Extract the (x, y) coordinate from the center of the cell holding the provided text.  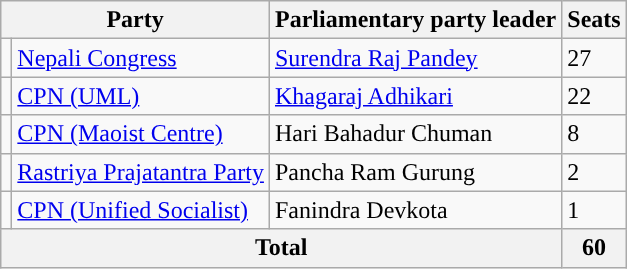
CPN (Unified Socialist) (141, 210)
Surendra Raj Pandey (415, 58)
60 (594, 248)
1 (594, 210)
Fanindra Devkota (415, 210)
CPN (Maoist Centre) (141, 134)
27 (594, 58)
Pancha Ram Gurung (415, 172)
Khagaraj Adhikari (415, 96)
2 (594, 172)
Total (282, 248)
8 (594, 134)
Party (136, 20)
Parliamentary party leader (415, 20)
Seats (594, 20)
Hari Bahadur Chuman (415, 134)
CPN (UML) (141, 96)
22 (594, 96)
Nepali Congress (141, 58)
Rastriya Prajatantra Party (141, 172)
